Detect which cell encompasses the target text, then output its (X, Y) center coordinate. 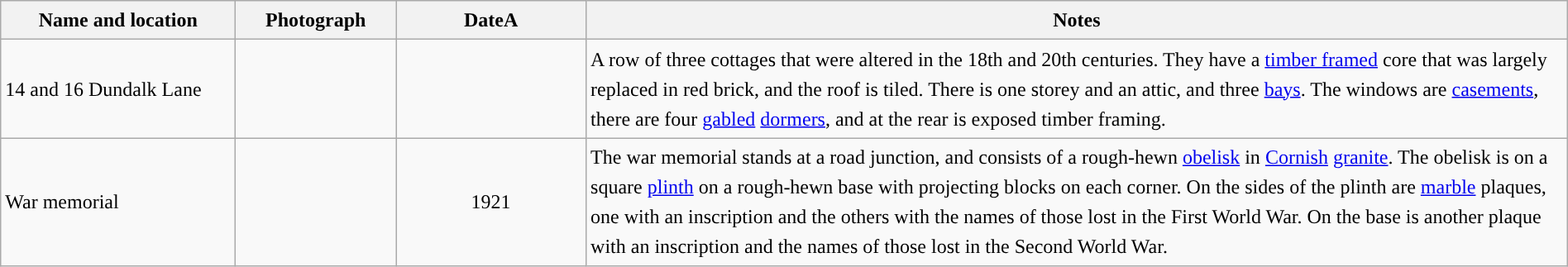
Photograph (316, 20)
1921 (491, 202)
Name and location (118, 20)
DateA (491, 20)
Notes (1077, 20)
War memorial (118, 202)
14 and 16 Dundalk Lane (118, 89)
